Identify which cell holds the provided text, then report its (X, Y) central coordinate. 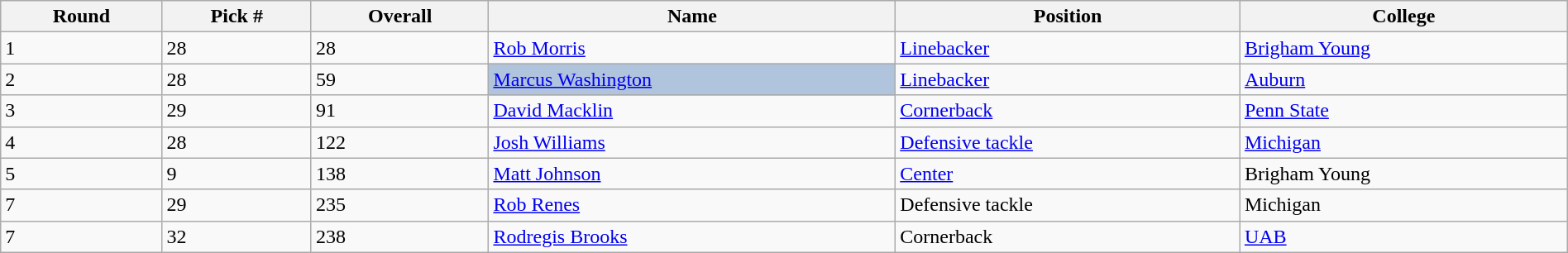
Rodregis Brooks (692, 236)
2 (81, 79)
91 (399, 111)
College (1403, 17)
Pick # (237, 17)
122 (399, 142)
59 (399, 79)
3 (81, 111)
138 (399, 174)
David Macklin (692, 111)
235 (399, 205)
Matt Johnson (692, 174)
32 (237, 236)
Name (692, 17)
Josh Williams (692, 142)
Center (1068, 174)
Overall (399, 17)
Auburn (1403, 79)
Rob Renes (692, 205)
Marcus Washington (692, 79)
Rob Morris (692, 48)
Round (81, 17)
4 (81, 142)
9 (237, 174)
Position (1068, 17)
Penn State (1403, 111)
1 (81, 48)
238 (399, 236)
5 (81, 174)
UAB (1403, 236)
